From the cell containing the given text, extract its center point as [x, y] coordinate. 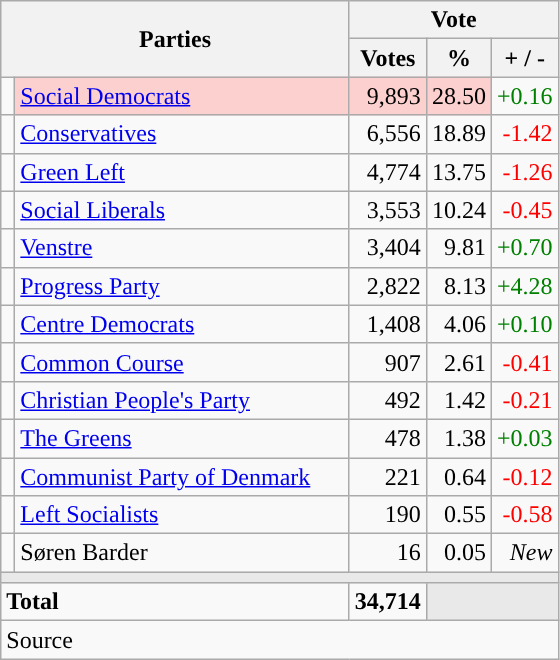
1.38 [458, 438]
Source [280, 640]
0.64 [458, 477]
1,408 [388, 324]
Vote [454, 20]
+0.10 [524, 324]
Communist Party of Denmark [182, 477]
6,556 [388, 134]
9.81 [458, 248]
Venstre [182, 248]
478 [388, 438]
% [458, 58]
Total [176, 602]
Progress Party [182, 286]
1.42 [458, 400]
+0.70 [524, 248]
0.05 [458, 553]
8.13 [458, 286]
Social Liberals [182, 210]
-1.26 [524, 172]
Social Democrats [182, 96]
2.61 [458, 362]
Left Socialists [182, 515]
221 [388, 477]
-0.41 [524, 362]
4.06 [458, 324]
Conservatives [182, 134]
New [524, 553]
The Greens [182, 438]
13.75 [458, 172]
Centre Democrats [182, 324]
+4.28 [524, 286]
9,893 [388, 96]
-0.12 [524, 477]
Green Left [182, 172]
3,553 [388, 210]
Common Course [182, 362]
+0.03 [524, 438]
-0.58 [524, 515]
34,714 [388, 602]
Christian People's Party [182, 400]
2,822 [388, 286]
+ / - [524, 58]
16 [388, 553]
18.89 [458, 134]
-0.45 [524, 210]
-0.21 [524, 400]
907 [388, 362]
Votes [388, 58]
4,774 [388, 172]
+0.16 [524, 96]
3,404 [388, 248]
Parties [176, 39]
Søren Barder [182, 553]
-1.42 [524, 134]
28.50 [458, 96]
492 [388, 400]
0.55 [458, 515]
190 [388, 515]
10.24 [458, 210]
